Determine the (x, y) coordinate at the center of the cell enclosing the given text.  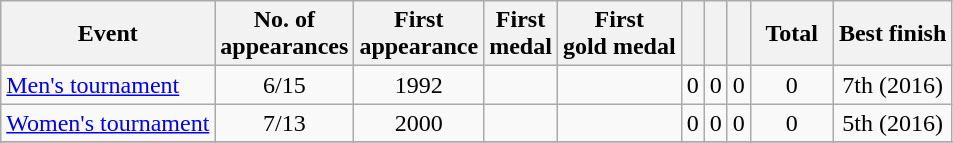
Total (792, 34)
Women's tournament (108, 123)
5th (2016) (892, 123)
Firstmedal (521, 34)
Best finish (892, 34)
2000 (419, 123)
Event (108, 34)
7th (2016) (892, 85)
Firstgold medal (619, 34)
Men's tournament (108, 85)
No. ofappearances (284, 34)
7/13 (284, 123)
6/15 (284, 85)
1992 (419, 85)
Firstappearance (419, 34)
